From the cell containing the given text, extract its center point as [X, Y] coordinate. 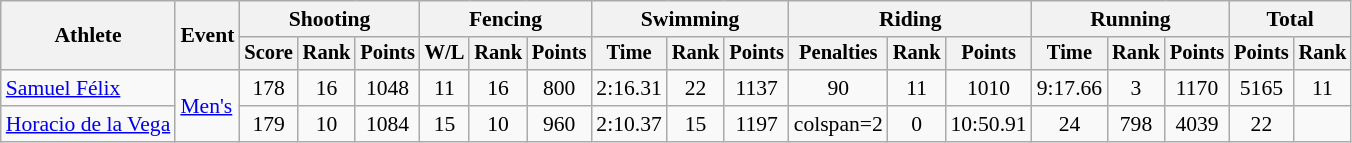
0 [917, 124]
800 [559, 88]
Penalties [838, 54]
4039 [1197, 124]
960 [559, 124]
24 [1070, 124]
Men's [207, 106]
Score [268, 54]
2:16.31 [628, 88]
Event [207, 36]
Total [1290, 19]
3 [1136, 88]
1084 [387, 124]
Running [1130, 19]
9:17.66 [1070, 88]
Horacio de la Vega [88, 124]
Swimming [690, 19]
Samuel Félix [88, 88]
W/L [445, 54]
1197 [756, 124]
Riding [910, 19]
179 [268, 124]
2:10.37 [628, 124]
1170 [1197, 88]
Fencing [506, 19]
Athlete [88, 36]
1048 [387, 88]
178 [268, 88]
colspan=2 [838, 124]
10:50.91 [988, 124]
1010 [988, 88]
1137 [756, 88]
798 [1136, 124]
5165 [1261, 88]
90 [838, 88]
Shooting [329, 19]
